Return (X, Y) of the center of cell containing provided text 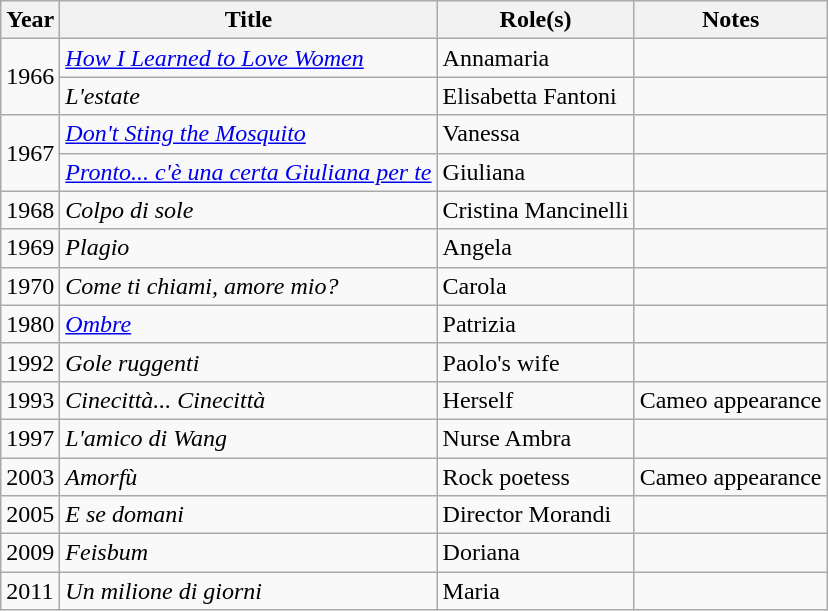
Pronto... c'è una certa Giuliana per te (248, 172)
Ombre (248, 324)
1969 (30, 248)
Title (248, 20)
Plagio (248, 248)
Cristina Mancinelli (536, 210)
Don't Sting the Mosquito (248, 134)
Paolo's wife (536, 362)
How I Learned to Love Women (248, 58)
Herself (536, 400)
Rock poetess (536, 477)
Vanessa (536, 134)
Elisabetta Fantoni (536, 96)
1970 (30, 286)
Doriana (536, 553)
1980 (30, 324)
2011 (30, 591)
Colpo di sole (248, 210)
L'estate (248, 96)
1993 (30, 400)
2005 (30, 515)
2009 (30, 553)
Amorfù (248, 477)
Maria (536, 591)
Gole ruggenti (248, 362)
Come ti chiami, amore mio? (248, 286)
Giuliana (536, 172)
Angela (536, 248)
Director Morandi (536, 515)
Carola (536, 286)
Cinecittà... Cinecittà (248, 400)
E se domani (248, 515)
2003 (30, 477)
L'amico di Wang (248, 438)
Role(s) (536, 20)
1967 (30, 153)
Annamaria (536, 58)
Feisbum (248, 553)
1968 (30, 210)
1992 (30, 362)
Nurse Ambra (536, 438)
Un milione di giorni (248, 591)
Patrizia (536, 324)
1997 (30, 438)
1966 (30, 77)
Notes (730, 20)
Year (30, 20)
